Scan for the cell matching the given text and deliver its (x, y) coordinate at center. 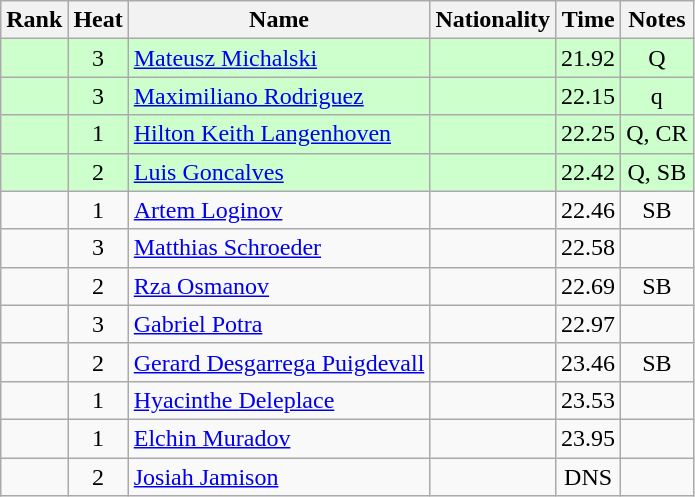
22.15 (588, 96)
Gerard Desgarrega Puigdevall (279, 362)
Name (279, 20)
Mateusz Michalski (279, 58)
Q, CR (657, 134)
q (657, 96)
23.53 (588, 400)
21.92 (588, 58)
Luis Goncalves (279, 172)
22.58 (588, 248)
DNS (588, 477)
22.42 (588, 172)
22.97 (588, 324)
Time (588, 20)
Notes (657, 20)
Rza Osmanov (279, 286)
Nationality (493, 20)
Hyacinthe Deleplace (279, 400)
Q (657, 58)
23.46 (588, 362)
Heat (98, 20)
23.95 (588, 438)
22.69 (588, 286)
Gabriel Potra (279, 324)
Artem Loginov (279, 210)
Maximiliano Rodriguez (279, 96)
Q, SB (657, 172)
Elchin Muradov (279, 438)
Rank (34, 20)
Hilton Keith Langenhoven (279, 134)
22.25 (588, 134)
22.46 (588, 210)
Matthias Schroeder (279, 248)
Josiah Jamison (279, 477)
